Extract the [x, y] coordinate from the center of the cell holding the provided text.  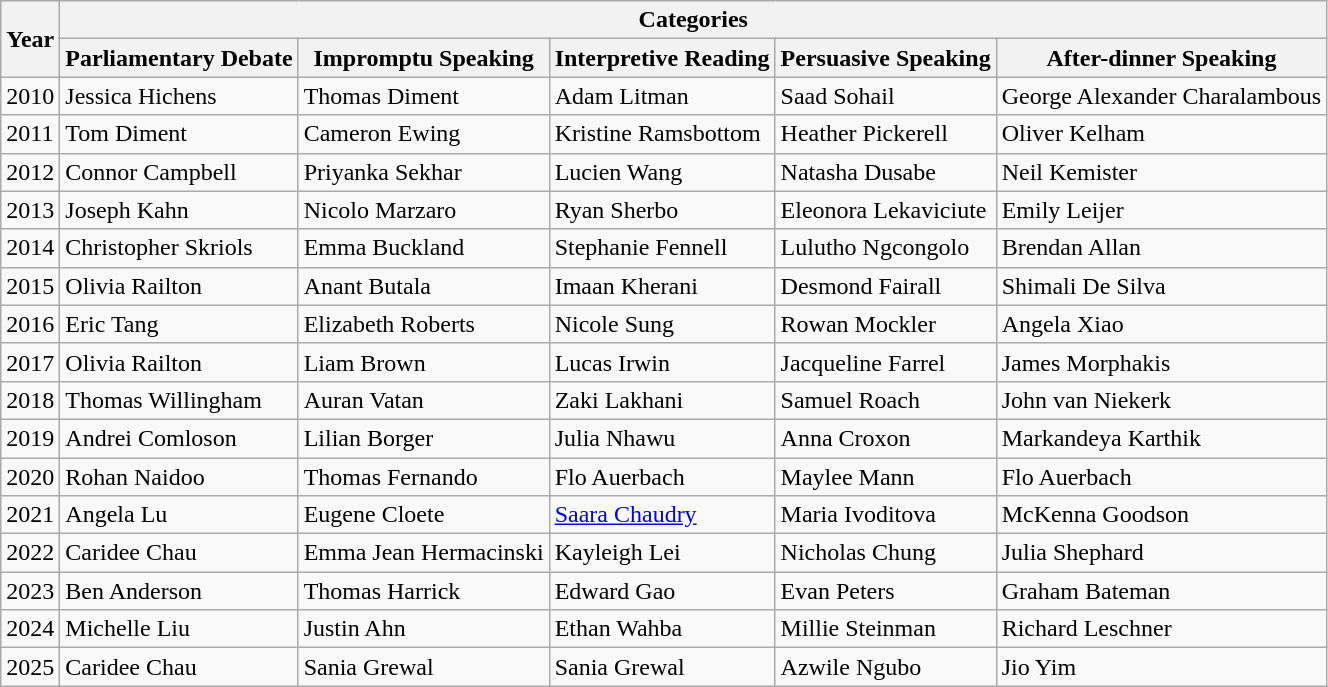
Tom Diment [179, 134]
Julia Shephard [1162, 553]
2024 [30, 629]
Connor Campbell [179, 172]
Thomas Harrick [424, 591]
Eric Tang [179, 324]
George Alexander Charalambous [1162, 96]
James Morphakis [1162, 362]
Impromptu Speaking [424, 58]
Interpretive Reading [662, 58]
Saad Sohail [886, 96]
Year [30, 39]
Thomas Diment [424, 96]
Anant Butala [424, 286]
Nicolo Marzaro [424, 210]
Angela Xiao [1162, 324]
Christopher Skriols [179, 248]
Markandeya Karthik [1162, 438]
Rowan Mockler [886, 324]
Jacqueline Farrel [886, 362]
Ethan Wahba [662, 629]
2020 [30, 477]
Cameron Ewing [424, 134]
Eleonora Lekaviciute [886, 210]
Maria Ivoditova [886, 515]
Evan Peters [886, 591]
Adam Litman [662, 96]
Neil Kemister [1162, 172]
After-dinner Speaking [1162, 58]
John van Niekerk [1162, 400]
2015 [30, 286]
2017 [30, 362]
Saara Chaudry [662, 515]
Ben Anderson [179, 591]
Thomas Fernando [424, 477]
Lulutho Ngcongolo [886, 248]
Rohan Naidoo [179, 477]
Imaan Kherani [662, 286]
Zaki Lakhani [662, 400]
2019 [30, 438]
Parliamentary Debate [179, 58]
2012 [30, 172]
Natasha Dusabe [886, 172]
Lilian Borger [424, 438]
Elizabeth Roberts [424, 324]
Auran Vatan [424, 400]
2014 [30, 248]
Julia Nhawu [662, 438]
Emma Buckland [424, 248]
Richard Leschner [1162, 629]
Kayleigh Lei [662, 553]
Andrei Comloson [179, 438]
Kristine Ramsbottom [662, 134]
Anna Croxon [886, 438]
Maylee Mann [886, 477]
Ryan Sherbo [662, 210]
Azwile Ngubo [886, 667]
McKenna Goodson [1162, 515]
2018 [30, 400]
Millie Steinman [886, 629]
Lucas Irwin [662, 362]
Stephanie Fennell [662, 248]
Thomas Willingham [179, 400]
Graham Bateman [1162, 591]
2021 [30, 515]
2025 [30, 667]
Liam Brown [424, 362]
Edward Gao [662, 591]
Nicole Sung [662, 324]
Emily Leijer [1162, 210]
2013 [30, 210]
Justin Ahn [424, 629]
Persuasive Speaking [886, 58]
Angela Lu [179, 515]
Eugene Cloete [424, 515]
2023 [30, 591]
Brendan Allan [1162, 248]
Michelle Liu [179, 629]
Lucien Wang [662, 172]
Jio Yim [1162, 667]
Shimali De Silva [1162, 286]
Heather Pickerell [886, 134]
2016 [30, 324]
Nicholas Chung [886, 553]
2011 [30, 134]
Oliver Kelham [1162, 134]
Joseph Kahn [179, 210]
Emma Jean Hermacinski [424, 553]
Priyanka Sekhar [424, 172]
2022 [30, 553]
Categories [694, 20]
Samuel Roach [886, 400]
Desmond Fairall [886, 286]
2010 [30, 96]
Jessica Hichens [179, 96]
